Scan for the cell matching the given text and deliver its [X, Y] coordinate at center. 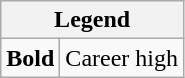
Legend [92, 20]
Bold [30, 58]
Career high [122, 58]
